Detect which cell encompasses the target text, then output its (X, Y) center coordinate. 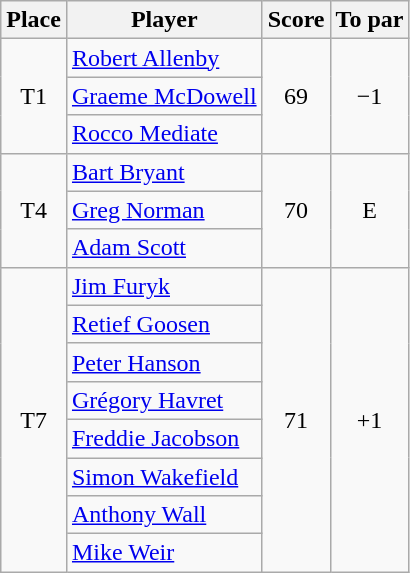
Grégory Havret (164, 400)
Simon Wakefield (164, 477)
To par (370, 20)
Peter Hanson (164, 362)
T4 (34, 210)
70 (296, 210)
Greg Norman (164, 210)
Score (296, 20)
Freddie Jacobson (164, 438)
T1 (34, 96)
Robert Allenby (164, 58)
Mike Weir (164, 553)
−1 (370, 96)
Adam Scott (164, 248)
+1 (370, 419)
71 (296, 419)
Jim Furyk (164, 286)
Graeme McDowell (164, 96)
69 (296, 96)
Rocco Mediate (164, 134)
Anthony Wall (164, 515)
Retief Goosen (164, 324)
Place (34, 20)
E (370, 210)
Bart Bryant (164, 172)
Player (164, 20)
T7 (34, 419)
